Extract the [x, y] coordinate from the center of the cell holding the provided text.  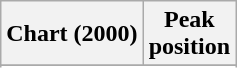
Peakposition [189, 34]
Chart (2000) [72, 34]
